Identify which cell holds the provided text, then report its (X, Y) central coordinate. 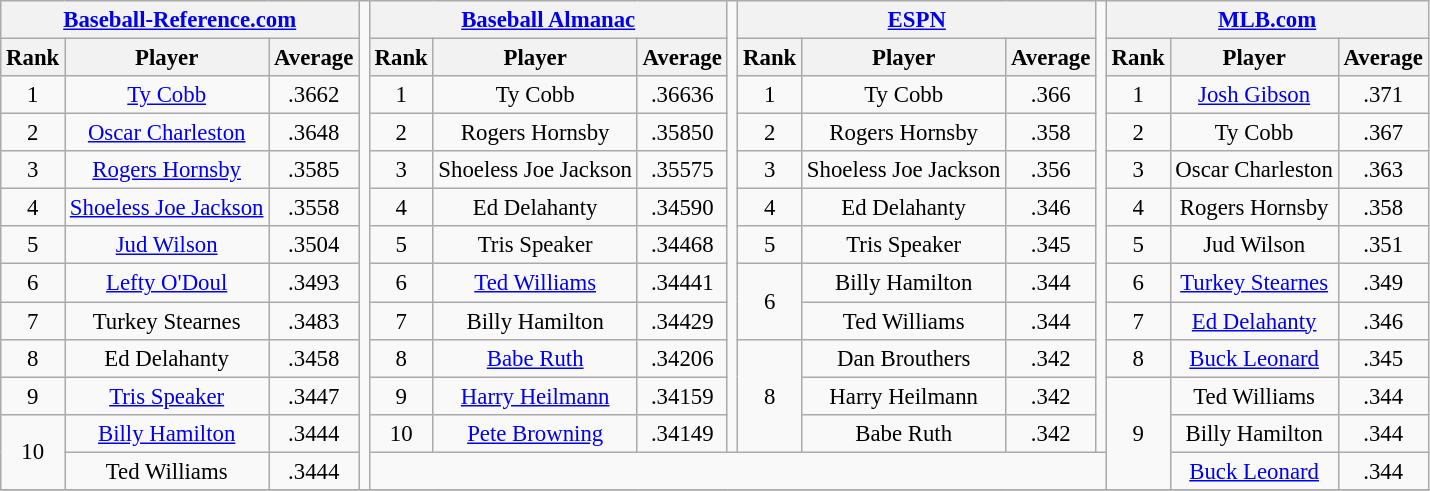
Baseball Almanac (548, 20)
.356 (1051, 170)
.366 (1051, 95)
.3648 (314, 133)
.367 (1383, 133)
.34149 (682, 433)
Pete Browning (535, 433)
.3558 (314, 208)
.3504 (314, 245)
.36636 (682, 95)
.34441 (682, 283)
.3458 (314, 358)
Josh Gibson (1254, 95)
.3493 (314, 283)
.34159 (682, 396)
.34206 (682, 358)
.363 (1383, 170)
.349 (1383, 283)
.3483 (314, 321)
Baseball-Reference.com (180, 20)
.3447 (314, 396)
Lefty O'Doul (167, 283)
.3585 (314, 170)
.35850 (682, 133)
.34468 (682, 245)
Dan Brouthers (904, 358)
.35575 (682, 170)
.351 (1383, 245)
.3662 (314, 95)
MLB.com (1267, 20)
.34429 (682, 321)
.371 (1383, 95)
ESPN (917, 20)
.34590 (682, 208)
